Scan for the cell matching the given text and deliver its (x, y) coordinate at center. 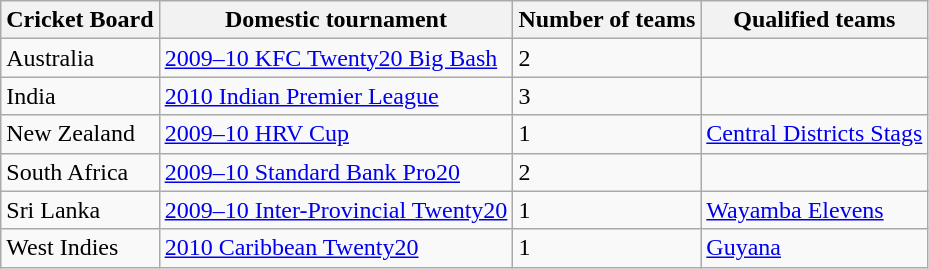
2010 Indian Premier League (336, 96)
Cricket Board (80, 20)
India (80, 96)
2010 Caribbean Twenty20 (336, 248)
South Africa (80, 172)
Qualified teams (814, 20)
2009–10 Standard Bank Pro20 (336, 172)
Sri Lanka (80, 210)
Australia (80, 58)
West Indies (80, 248)
New Zealand (80, 134)
Wayamba Elevens (814, 210)
2009–10 HRV Cup (336, 134)
Central Districts Stags (814, 134)
2009–10 Inter-Provincial Twenty20 (336, 210)
Guyana (814, 248)
Domestic tournament (336, 20)
2009–10 KFC Twenty20 Big Bash (336, 58)
Number of teams (607, 20)
3 (607, 96)
